Find where the given text appears and provide that cell's center as [X, Y] coordinate. 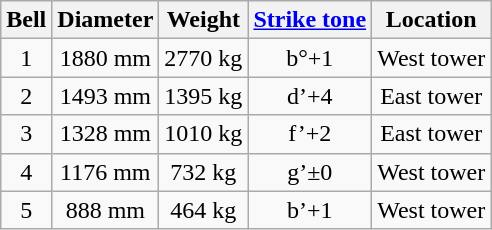
2 [26, 96]
1880 mm [106, 58]
Bell [26, 20]
1 [26, 58]
4 [26, 172]
3 [26, 134]
Location [432, 20]
5 [26, 210]
Diameter [106, 20]
1395 kg [204, 96]
b°+1 [310, 58]
Strike tone [310, 20]
b’+1 [310, 210]
732 kg [204, 172]
f’+2 [310, 134]
1010 kg [204, 134]
1328 mm [106, 134]
g’±0 [310, 172]
464 kg [204, 210]
Weight [204, 20]
d’+4 [310, 96]
888 mm [106, 210]
2770 kg [204, 58]
1176 mm [106, 172]
1493 mm [106, 96]
